Pinpoint the cell where the given text exists, returning its [x, y] midpoint coordinate. 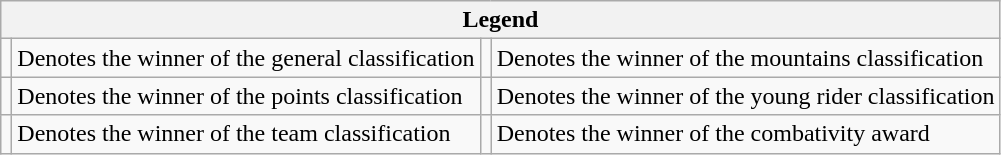
Denotes the winner of the team classification [246, 134]
Denotes the winner of the young rider classification [746, 96]
Denotes the winner of the points classification [246, 96]
Denotes the winner of the combativity award [746, 134]
Denotes the winner of the general classification [246, 58]
Legend [500, 20]
Denotes the winner of the mountains classification [746, 58]
